Pinpoint the cell where the given text exists, returning its [x, y] midpoint coordinate. 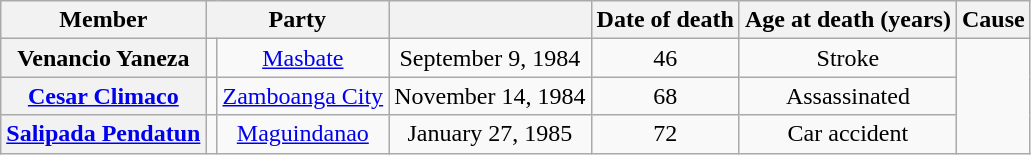
Cesar Climaco [104, 96]
Salipada Pendatun [104, 134]
Zamboanga City [303, 96]
Age at death (years) [848, 20]
68 [665, 96]
Car accident [848, 134]
Maguindanao [303, 134]
Date of death [665, 20]
January 27, 1985 [490, 134]
Party [298, 20]
72 [665, 134]
Venancio Yaneza [104, 58]
Stroke [848, 58]
46 [665, 58]
September 9, 1984 [490, 58]
Cause [993, 20]
Member [104, 20]
Assassinated [848, 96]
November 14, 1984 [490, 96]
Masbate [303, 58]
